Determine the [X, Y] coordinate at the center of the cell enclosing the given text.  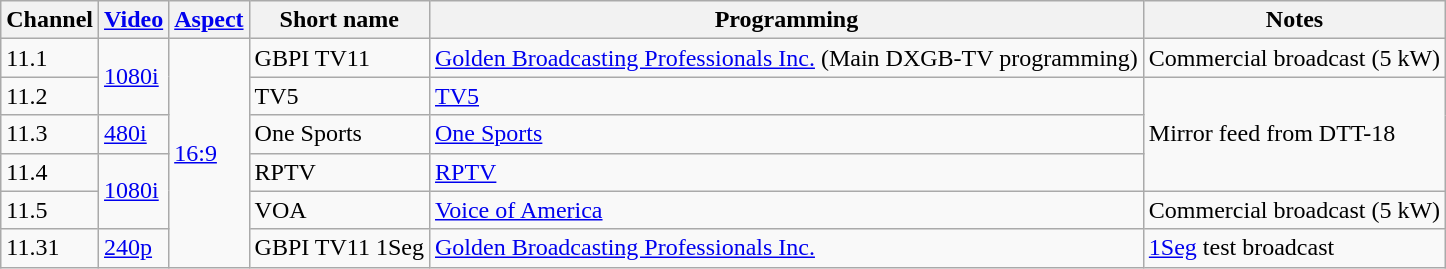
Short name [339, 20]
240p [134, 248]
Voice of America [786, 210]
Video [134, 20]
VOA [339, 210]
GBPI TV11 [339, 58]
GBPI TV11 1Seg [339, 248]
Aspect [209, 20]
Golden Broadcasting Professionals Inc. (Main DXGB-TV programming) [786, 58]
1Seg test broadcast [1294, 248]
Mirror feed from DTT-18 [1294, 134]
11.31 [50, 248]
11.1 [50, 58]
Notes [1294, 20]
11.4 [50, 172]
Golden Broadcasting Professionals Inc. [786, 248]
Channel [50, 20]
16:9 [209, 153]
480i [134, 134]
11.2 [50, 96]
Programming [786, 20]
11.3 [50, 134]
11.5 [50, 210]
